Find where the given text appears and provide that cell's center as [x, y] coordinate. 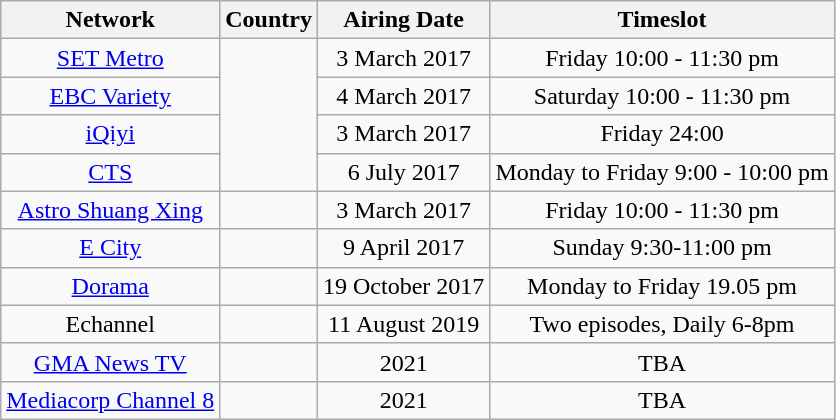
SET Metro [110, 58]
Friday 24:00 [662, 134]
Timeslot [662, 20]
CTS [110, 172]
iQiyi [110, 134]
Airing Date [403, 20]
Two episodes, Daily 6-8pm [662, 324]
9 April 2017 [403, 248]
Astro Shuang Xing [110, 210]
Monday to Friday 9:00 - 10:00 pm [662, 172]
Network [110, 20]
Mediacorp Channel 8 [110, 400]
EBC Variety [110, 96]
Country [269, 20]
GMA News TV [110, 362]
4 March 2017 [403, 96]
6 July 2017 [403, 172]
Monday to Friday 19.05 pm [662, 286]
Saturday 10:00 - 11:30 pm [662, 96]
19 October 2017 [403, 286]
Dorama [110, 286]
Sunday 9:30-11:00 pm [662, 248]
11 August 2019 [403, 324]
Echannel [110, 324]
E City [110, 248]
